From the cell containing the given text, extract its center point as (X, Y) coordinate. 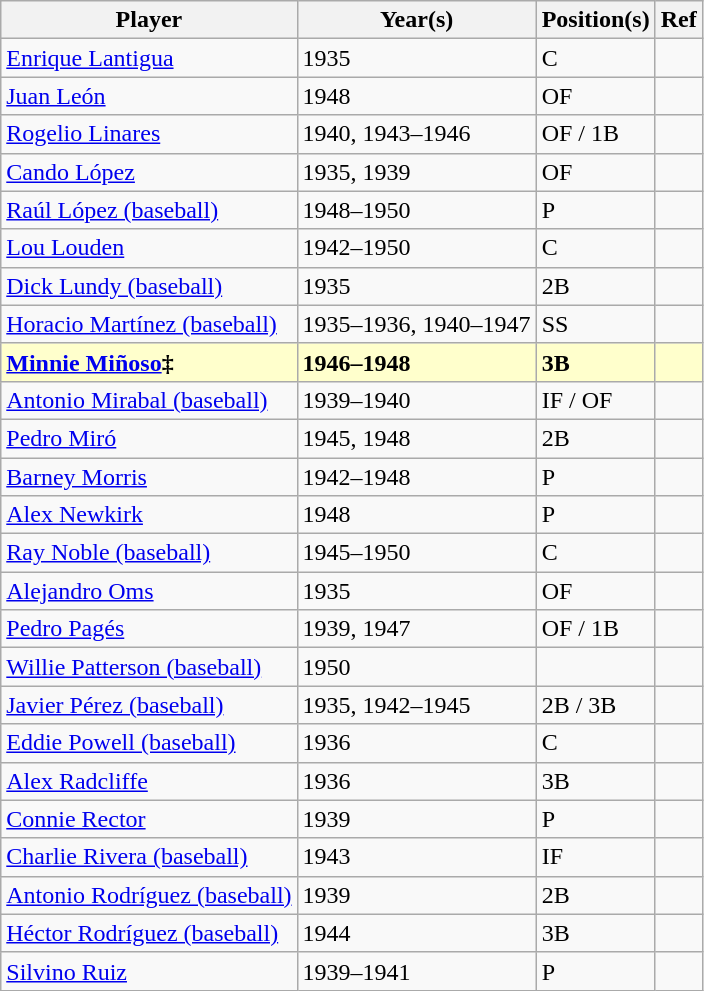
1939–1940 (416, 400)
1935, 1939 (416, 172)
Barney Morris (149, 477)
Dick Lundy (baseball) (149, 286)
Javier Pérez (baseball) (149, 705)
Alex Newkirk (149, 515)
1950 (416, 667)
1940, 1943–1946 (416, 134)
1948–1950 (416, 210)
Ref (678, 20)
1935–1936, 1940–1947 (416, 324)
Willie Patterson (baseball) (149, 667)
2B / 3B (596, 705)
Year(s) (416, 20)
Minnie Miñoso‡ (149, 362)
Alex Radcliffe (149, 781)
Pedro Pagés (149, 629)
1945–1950 (416, 553)
Eddie Powell (baseball) (149, 743)
SS (596, 324)
Héctor Rodríguez (baseball) (149, 933)
Cando López (149, 172)
1943 (416, 857)
1939–1941 (416, 971)
IF (596, 857)
Pedro Miró (149, 438)
Lou Louden (149, 248)
1942–1948 (416, 477)
1944 (416, 933)
1945, 1948 (416, 438)
Alejandro Oms (149, 591)
Silvino Ruiz (149, 971)
1946–1948 (416, 362)
Antonio Mirabal (baseball) (149, 400)
Ray Noble (baseball) (149, 553)
Connie Rector (149, 819)
Antonio Rodríguez (baseball) (149, 895)
Juan León (149, 96)
1942–1950 (416, 248)
Enrique Lantigua (149, 58)
Raúl López (baseball) (149, 210)
1939, 1947 (416, 629)
Rogelio Linares (149, 134)
1935, 1942–1945 (416, 705)
Position(s) (596, 20)
IF / OF (596, 400)
Horacio Martínez (baseball) (149, 324)
Player (149, 20)
Charlie Rivera (baseball) (149, 857)
